Scan for the cell matching the given text and deliver its (x, y) coordinate at center. 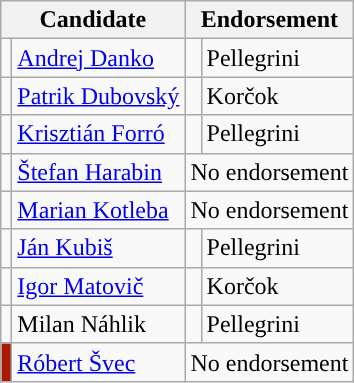
Marian Kotleba (98, 210)
Milan Náhlik (98, 324)
Štefan Harabin (98, 172)
Patrik Dubovský (98, 96)
Igor Matovič (98, 286)
Krisztián Forró (98, 134)
Endorsement (270, 20)
Andrej Danko (98, 58)
Ján Kubiš (98, 248)
Róbert Švec (98, 362)
Candidate (93, 20)
